Identify which cell holds the provided text, then report its (x, y) central coordinate. 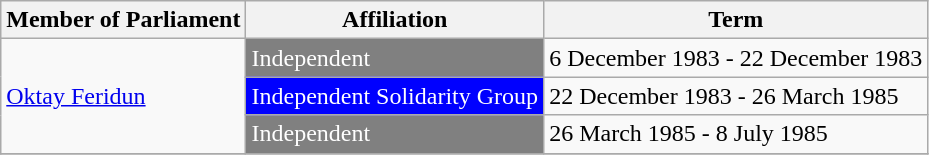
26 March 1985 - 8 July 1985 (736, 134)
22 December 1983 - 26 March 1985 (736, 96)
Independent Solidarity Group (395, 96)
Oktay Feridun (124, 96)
Member of Parliament (124, 20)
Affiliation (395, 20)
Term (736, 20)
6 December 1983 - 22 December 1983 (736, 58)
